Identify which cell holds the provided text, then report its [x, y] central coordinate. 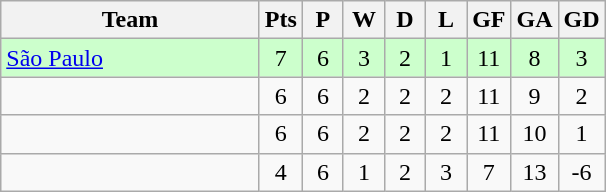
GF [489, 20]
Pts [280, 20]
P [322, 20]
8 [534, 58]
D [404, 20]
Team [130, 20]
13 [534, 172]
W [364, 20]
GD [582, 20]
São Paulo [130, 58]
10 [534, 134]
GA [534, 20]
-6 [582, 172]
L [446, 20]
9 [534, 96]
4 [280, 172]
